Pinpoint the cell where the given text exists, returning its [X, Y] midpoint coordinate. 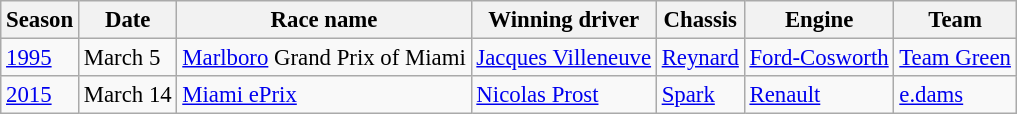
March 5 [128, 58]
2015 [40, 95]
Renault [819, 95]
Reynard [700, 58]
Jacques Villeneuve [564, 58]
March 14 [128, 95]
Team Green [955, 58]
1995 [40, 58]
Marlboro Grand Prix of Miami [324, 58]
e.dams [955, 95]
Spark [700, 95]
Winning driver [564, 20]
Team [955, 20]
Ford-Cosworth [819, 58]
Date [128, 20]
Season [40, 20]
Miami ePrix [324, 95]
Engine [819, 20]
Race name [324, 20]
Chassis [700, 20]
Nicolas Prost [564, 95]
